Find where the given text appears and provide that cell's center as [x, y] coordinate. 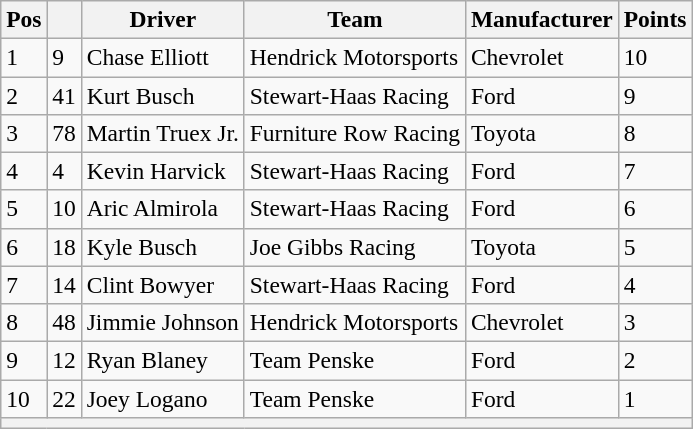
Aric Almirola [162, 209]
Joey Logano [162, 398]
Kurt Busch [162, 95]
Kevin Harvick [162, 171]
Martin Truex Jr. [162, 133]
41 [64, 95]
Clint Bowyer [162, 285]
Manufacturer [542, 19]
78 [64, 133]
Kyle Busch [162, 247]
Furniture Row Racing [354, 133]
18 [64, 247]
14 [64, 285]
Chase Elliott [162, 57]
22 [64, 398]
Pos [24, 19]
Team [354, 19]
Jimmie Johnson [162, 322]
Driver [162, 19]
Points [655, 19]
12 [64, 360]
48 [64, 322]
Ryan Blaney [162, 360]
Joe Gibbs Racing [354, 247]
